Return the (x, y) coordinate for the center point of the cell that contains the specified text.  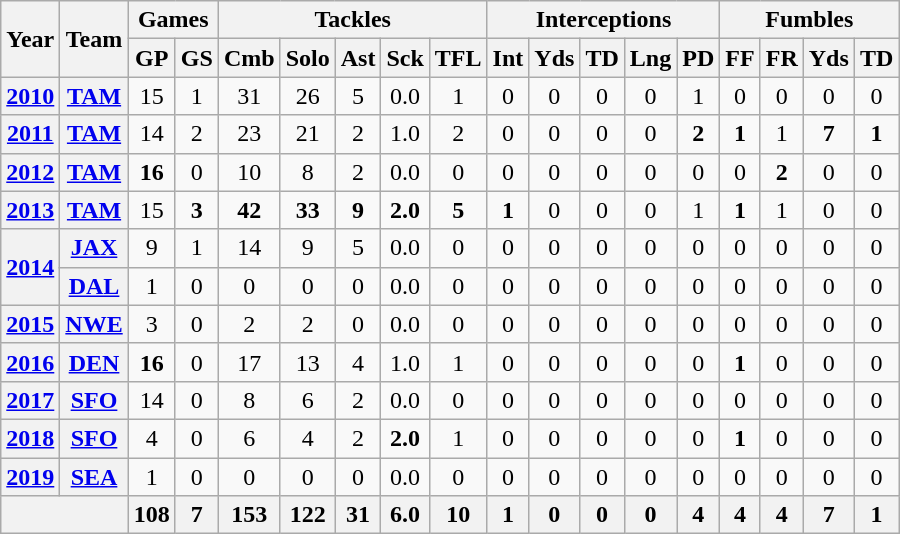
Year (30, 39)
2011 (30, 134)
Lng (650, 58)
PD (698, 58)
GS (196, 58)
Tackles (352, 20)
NWE (94, 324)
23 (249, 134)
JAX (94, 248)
13 (308, 362)
Cmb (249, 58)
2019 (30, 477)
2010 (30, 96)
153 (249, 515)
26 (308, 96)
2018 (30, 438)
Sck (405, 58)
FF (740, 58)
2015 (30, 324)
Games (173, 20)
Interceptions (604, 20)
2016 (30, 362)
FR (782, 58)
DEN (94, 362)
21 (308, 134)
Solo (308, 58)
GP (152, 58)
108 (152, 515)
TFL (458, 58)
SEA (94, 477)
42 (249, 210)
Team (94, 39)
6.0 (405, 515)
Int (508, 58)
17 (249, 362)
2012 (30, 172)
Ast (358, 58)
122 (308, 515)
33 (308, 210)
2013 (30, 210)
DAL (94, 286)
2014 (30, 267)
Fumbles (810, 20)
2017 (30, 400)
